Search for the cell housing the specified text and yield its (x, y) center coordinate. 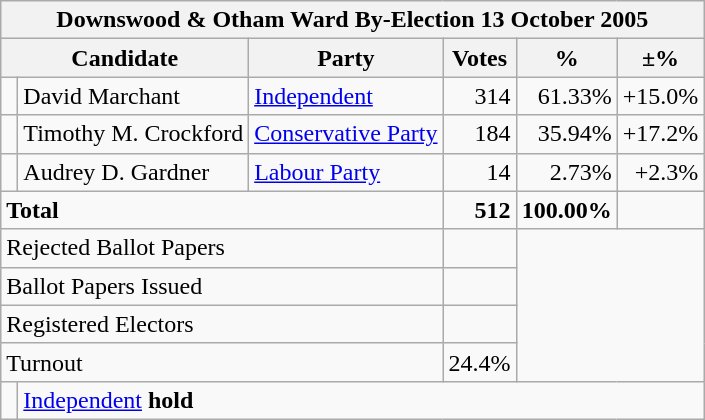
Candidate (125, 58)
61.33% (566, 96)
+17.2% (660, 134)
Conservative Party (346, 134)
Independent hold (361, 400)
100.00% (566, 210)
35.94% (566, 134)
24.4% (480, 362)
David Marchant (134, 96)
512 (480, 210)
Total (222, 210)
Registered Electors (222, 324)
Independent (346, 96)
314 (480, 96)
+15.0% (660, 96)
Party (346, 58)
Rejected Ballot Papers (222, 248)
2.73% (566, 172)
Audrey D. Gardner (134, 172)
+2.3% (660, 172)
14 (480, 172)
184 (480, 134)
Turnout (222, 362)
Ballot Papers Issued (222, 286)
Downswood & Otham Ward By-Election 13 October 2005 (352, 20)
Votes (480, 58)
Timothy M. Crockford (134, 134)
% (566, 58)
±% (660, 58)
Labour Party (346, 172)
